Provide the (X, Y) coordinate of the cell's center where the given text is located.  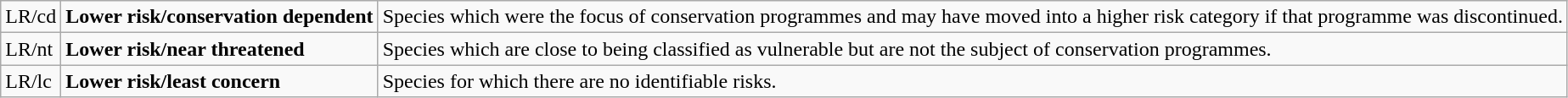
Lower risk/conservation dependent (219, 17)
Lower risk/least concern (219, 81)
LR/nt (31, 49)
Species which are close to being classified as vulnerable but are not the subject of conservation programmes. (973, 49)
Species which were the focus of conservation programmes and may have moved into a higher risk category if that programme was discontinued. (973, 17)
LR/lc (31, 81)
LR/cd (31, 17)
Lower risk/near threatened (219, 49)
Species for which there are no identifiable risks. (973, 81)
